Return the [X, Y] coordinate for the center point of the cell that contains the specified text.  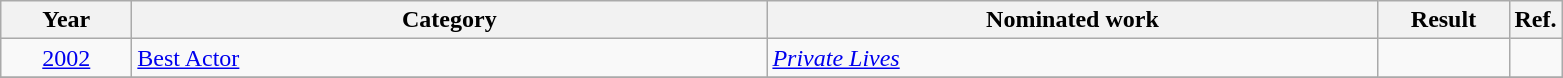
2002 [66, 58]
Year [66, 20]
Private Lives [1072, 58]
Best Actor [450, 58]
Nominated work [1072, 20]
Ref. [1536, 20]
Category [450, 20]
Result [1444, 20]
